Search for the cell housing the specified text and yield its (x, y) center coordinate. 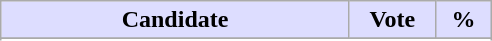
Vote (392, 20)
Candidate (176, 20)
% (463, 20)
